Find where the given text appears and provide that cell's center as (X, Y) coordinate. 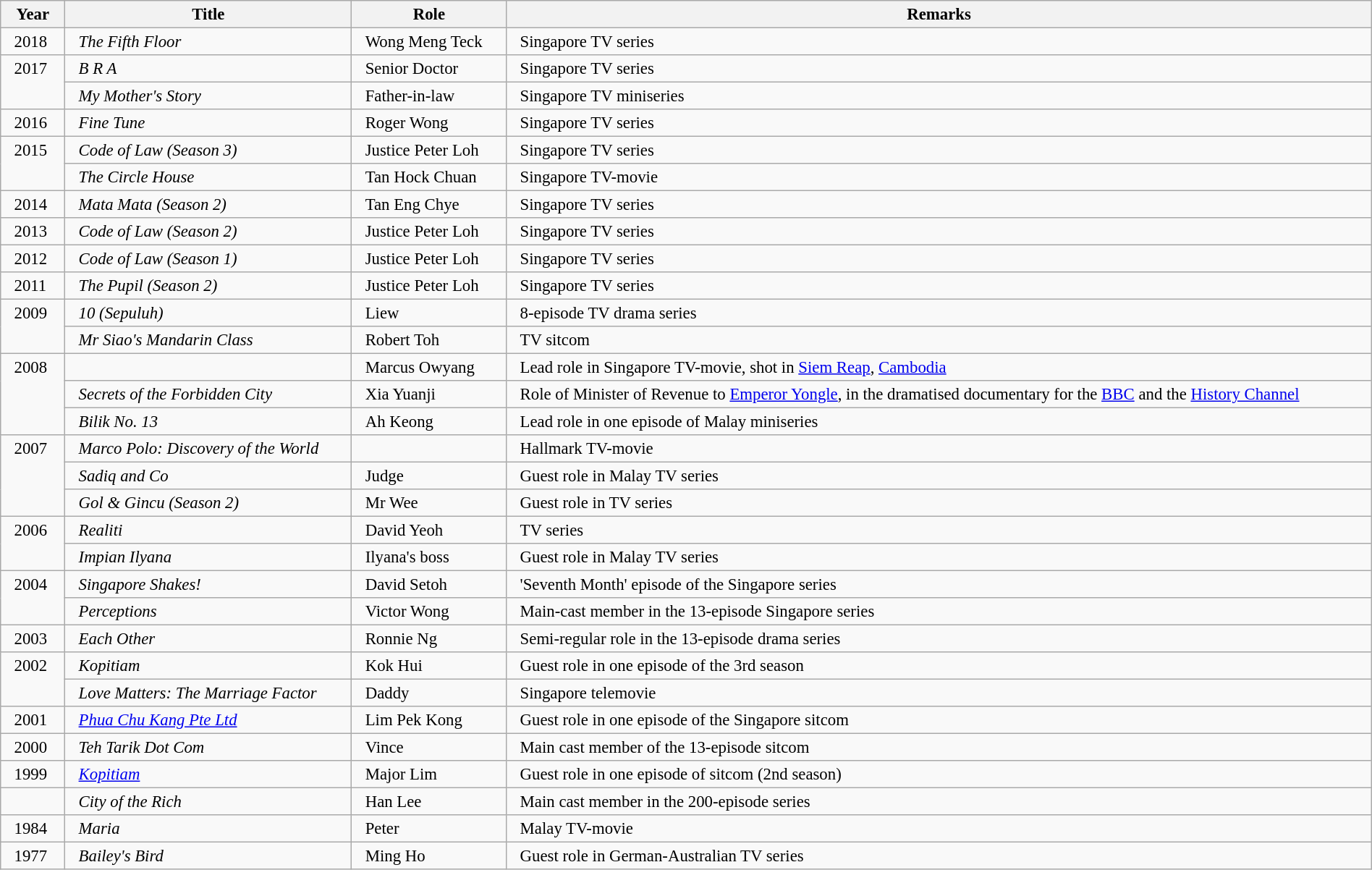
The Circle House (208, 177)
Ronnie Ng (429, 639)
Tan Hock Chuan (429, 177)
Marcus Owyang (429, 368)
TV series (939, 531)
2015 (33, 164)
Love Matters: The Marriage Factor (208, 693)
Senior Doctor (429, 69)
Role (429, 14)
Kok Hui (429, 666)
2008 (33, 394)
TV sitcom (939, 340)
Each Other (208, 639)
2003 (33, 639)
City of the Rich (208, 802)
Phua Chu Kang Pte Ltd (208, 720)
Xia Yuanji (429, 394)
Realiti (208, 531)
Code of Law (Season 3) (208, 151)
Mata Mata (Season 2) (208, 205)
Marco Polo: Discovery of the World (208, 449)
Gol & Gincu (Season 2) (208, 503)
Daddy (429, 693)
2017 (33, 83)
Code of Law (Season 1) (208, 259)
Code of Law (Season 2) (208, 232)
Maria (208, 829)
Singapore Shakes! (208, 585)
Wong Meng Teck (429, 42)
Hallmark TV-movie (939, 449)
Guest role in one episode of sitcom (2nd season) (939, 774)
Singapore TV-movie (939, 177)
Main cast member of the 13-episode sitcom (939, 748)
Judge (429, 476)
Ilyana's boss (429, 557)
Guest role in TV series (939, 503)
The Pupil (Season 2) (208, 286)
My Mother's Story (208, 96)
10 (Sepuluh) (208, 313)
Main cast member in the 200-episode series (939, 802)
Lead role in Singapore TV-movie, shot in Siem Reap, Cambodia (939, 368)
Main-cast member in the 13-episode Singapore series (939, 612)
1984 (33, 829)
Bailey's Bird (208, 856)
Vince (429, 748)
Lead role in one episode of Malay miniseries (939, 422)
Major Lim (429, 774)
2013 (33, 232)
Roger Wong (429, 123)
David Setoh (429, 585)
Role of Minister of Revenue to Emperor Yongle, in the dramatised documentary for the BBC and the History Channel (939, 394)
Liew (429, 313)
2016 (33, 123)
Perceptions (208, 612)
Peter (429, 829)
Guest role in one episode of the 3rd season (939, 666)
8-episode TV drama series (939, 313)
Victor Wong (429, 612)
Lim Pek Kong (429, 720)
Teh Tarik Dot Com (208, 748)
Malay TV-movie (939, 829)
2009 (33, 327)
Singapore TV miniseries (939, 96)
2012 (33, 259)
Father-in-law (429, 96)
2007 (33, 476)
The Fifth Floor (208, 42)
Secrets of the Forbidden City (208, 394)
Mr Wee (429, 503)
Title (208, 14)
Robert Toh (429, 340)
1999 (33, 774)
Han Lee (429, 802)
Singapore telemovie (939, 693)
'Seventh Month' episode of the Singapore series (939, 585)
Bilik No. 13 (208, 422)
2000 (33, 748)
2001 (33, 720)
2011 (33, 286)
2002 (33, 679)
1977 (33, 856)
B R A (208, 69)
2014 (33, 205)
Ah Keong (429, 422)
Sadiq and Co (208, 476)
Tan Eng Chye (429, 205)
Remarks (939, 14)
Mr Siao's Mandarin Class (208, 340)
2004 (33, 598)
Year (33, 14)
David Yeoh (429, 531)
Fine Tune (208, 123)
2006 (33, 544)
2018 (33, 42)
Ming Ho (429, 856)
Impian Ilyana (208, 557)
Semi-regular role in the 13-episode drama series (939, 639)
Guest role in German-Australian TV series (939, 856)
Guest role in one episode of the Singapore sitcom (939, 720)
